Scan for the cell matching the given text and deliver its [X, Y] coordinate at center. 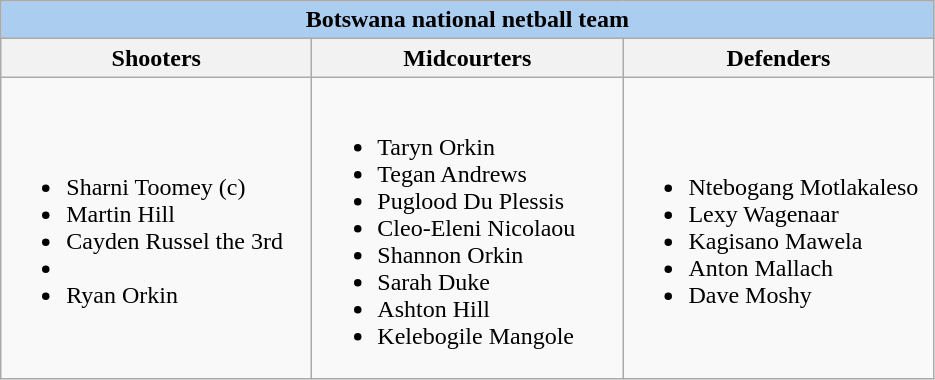
Midcourters [468, 58]
Ntebogang MotlakalesoLexy WagenaarKagisano MawelaAnton MallachDave Moshy [778, 228]
Botswana national netball team [468, 20]
Defenders [778, 58]
Sharni Toomey (c)Martin HillCayden Russel the 3rdRyan Orkin [156, 228]
Taryn OrkinTegan AndrewsPuglood Du PlessisCleo-Eleni NicolaouShannon OrkinSarah DukeAshton HillKelebogile Mangole [468, 228]
Shooters [156, 58]
